Detect which cell encompasses the target text, then output its (x, y) center coordinate. 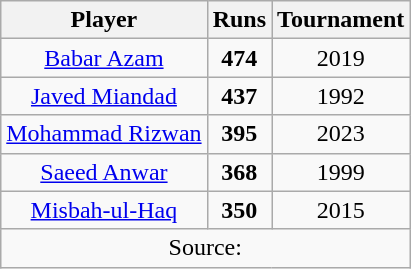
368 (239, 172)
Source: (206, 248)
1999 (341, 172)
2015 (341, 210)
2023 (341, 134)
1992 (341, 96)
350 (239, 210)
395 (239, 134)
Javed Miandad (104, 96)
Mohammad Rizwan (104, 134)
474 (239, 58)
Player (104, 20)
Misbah-ul-Haq (104, 210)
Saeed Anwar (104, 172)
Babar Azam (104, 58)
Tournament (341, 20)
2019 (341, 58)
437 (239, 96)
Runs (239, 20)
